Return the [x, y] coordinate for the center point of the cell that contains the specified text.  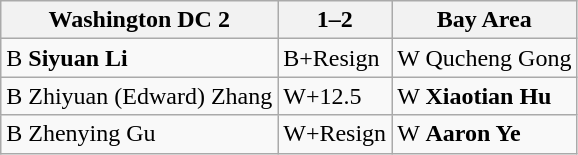
Washington DC 2 [140, 20]
W Xiaotian Hu [484, 96]
B Zhiyuan (Edward) Zhang [140, 96]
Bay Area [484, 20]
B+Resign [335, 58]
W+Resign [335, 134]
W Qucheng Gong [484, 58]
W+12.5 [335, 96]
1–2 [335, 20]
B Siyuan Li [140, 58]
B Zhenying Gu [140, 134]
W Aaron Ye [484, 134]
